Pinpoint the cell where the given text exists, returning its (X, Y) midpoint coordinate. 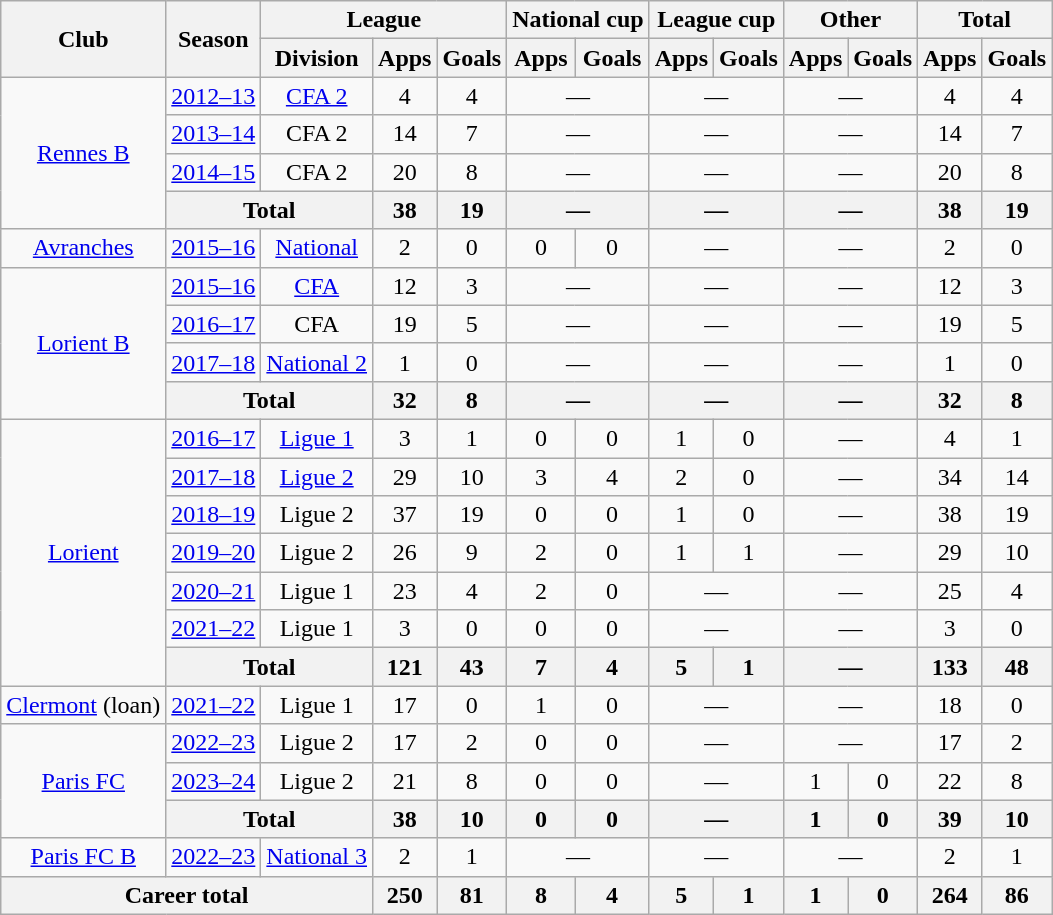
2020–21 (214, 591)
Avranches (84, 248)
2019–20 (214, 553)
Lorient B (84, 343)
Division (317, 58)
Paris FC B (84, 857)
Season (214, 39)
2012–13 (214, 96)
21 (405, 781)
264 (950, 895)
48 (1017, 667)
National cup (578, 20)
25 (950, 591)
39 (950, 819)
121 (405, 667)
National (317, 248)
Paris FC (84, 781)
81 (472, 895)
133 (950, 667)
18 (950, 705)
Other (850, 20)
43 (472, 667)
Career total (187, 895)
Club (84, 39)
2014–15 (214, 172)
Lorient (84, 552)
26 (405, 553)
37 (405, 515)
National 2 (317, 362)
League cup (716, 20)
2023–24 (214, 781)
86 (1017, 895)
Clermont (loan) (84, 705)
22 (950, 781)
2018–19 (214, 515)
League (384, 20)
9 (472, 553)
250 (405, 895)
2013–14 (214, 134)
National 3 (317, 857)
34 (950, 477)
Rennes B (84, 153)
23 (405, 591)
